Find where the given text appears and provide that cell's center as (x, y) coordinate. 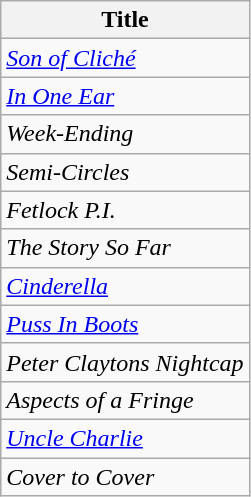
In One Ear (125, 96)
Cover to Cover (125, 477)
Puss In Boots (125, 324)
Week-Ending (125, 134)
Aspects of a Fringe (125, 400)
The Story So Far (125, 248)
Son of Cliché (125, 58)
Uncle Charlie (125, 438)
Fetlock P.I. (125, 210)
Title (125, 20)
Peter Claytons Nightcap (125, 362)
Semi-Circles (125, 172)
Cinderella (125, 286)
